Provide the (x, y) coordinate of the cell's center where the given text is located.  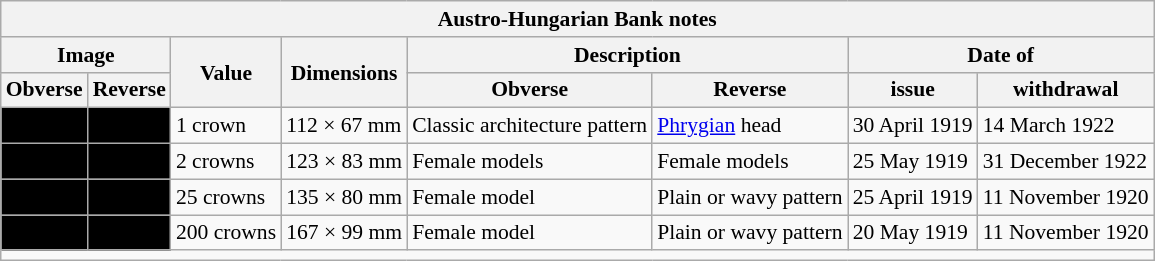
112 × 67 mm (344, 126)
Dimensions (344, 72)
25 crowns (226, 197)
20 May 1919 (913, 233)
Value (226, 72)
Description (627, 55)
2 crowns (226, 162)
30 April 1919 (913, 126)
200 crowns (226, 233)
Classic architecture pattern (530, 126)
14 March 1922 (1066, 126)
Date of (1001, 55)
Austro-Hungarian Bank notes (578, 19)
135 × 80 mm (344, 197)
Phrygian head (750, 126)
167 × 99 mm (344, 233)
withdrawal (1066, 90)
123 × 83 mm (344, 162)
25 May 1919 (913, 162)
issue (913, 90)
31 December 1922 (1066, 162)
Image (86, 55)
25 April 1919 (913, 197)
1 crown (226, 126)
